Capture the cell that displays the provided text and extract its [x, y] central coordinate. 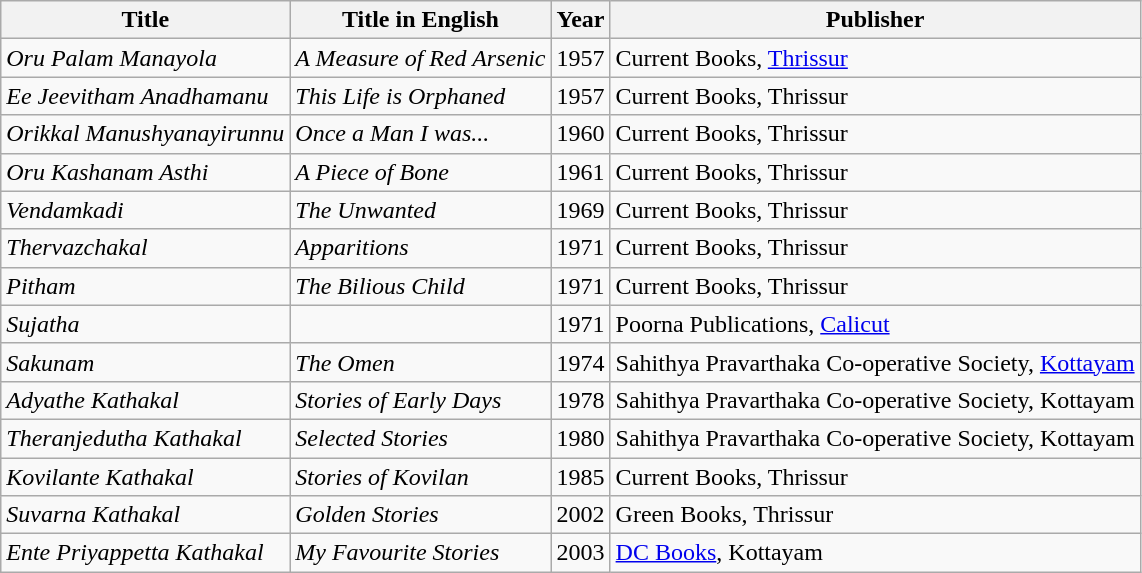
The Unwanted [420, 210]
Thervazchakal [146, 248]
This Life is Orphaned [420, 96]
Year [580, 20]
1961 [580, 172]
A Measure of Red Arsenic [420, 58]
1985 [580, 477]
Title in English [420, 20]
1974 [580, 362]
Ente Priyappetta Kathakal [146, 553]
Sujatha [146, 324]
Title [146, 20]
1960 [580, 134]
Apparitions [420, 248]
1969 [580, 210]
Stories of Early Days [420, 400]
Stories of Kovilan [420, 477]
My Favourite Stories [420, 553]
A Piece of Bone [420, 172]
Vendamkadi [146, 210]
Theranjedutha Kathakal [146, 438]
2003 [580, 553]
The Bilious Child [420, 286]
Ee Jeevitham Anadhamanu [146, 96]
Suvarna Kathakal [146, 515]
The Omen [420, 362]
Kovilante Kathakal [146, 477]
Oru Kashanam Asthi [146, 172]
Adyathe Kathakal [146, 400]
Publisher [875, 20]
Green Books, Thrissur [875, 515]
Orikkal Manushyanayirunnu [146, 134]
Golden Stories [420, 515]
Pitham [146, 286]
2002 [580, 515]
1980 [580, 438]
Poorna Publications, Calicut [875, 324]
Oru Palam Manayola [146, 58]
Selected Stories [420, 438]
Once a Man I was... [420, 134]
1978 [580, 400]
Sakunam [146, 362]
DC Books, Kottayam [875, 553]
